Capture the cell that displays the provided text and extract its (X, Y) central coordinate. 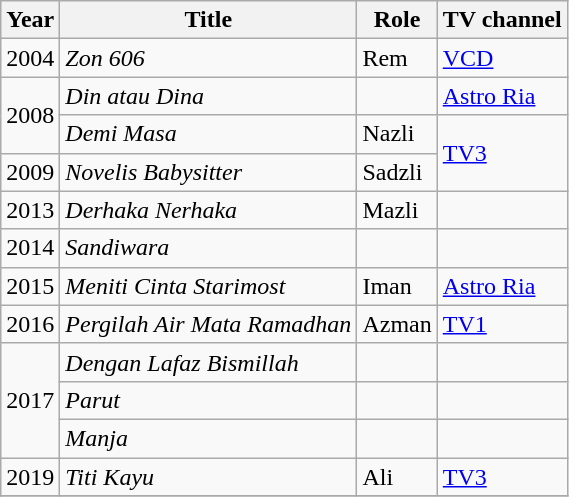
VCD (502, 58)
Nazli (397, 134)
2008 (30, 115)
2016 (30, 324)
Rem (397, 58)
Derhaka Nerhaka (208, 210)
2019 (30, 477)
2015 (30, 286)
2014 (30, 248)
Sadzli (397, 172)
2004 (30, 58)
Title (208, 20)
Role (397, 20)
Novelis Babysitter (208, 172)
Dengan Lafaz Bismillah (208, 362)
Manja (208, 438)
TV1 (502, 324)
Titi Kayu (208, 477)
2009 (30, 172)
Sandiwara (208, 248)
TV channel (502, 20)
Zon 606 (208, 58)
Azman (397, 324)
Pergilah Air Mata Ramadhan (208, 324)
Mazli (397, 210)
Din atau Dina (208, 96)
Ali (397, 477)
Year (30, 20)
Demi Masa (208, 134)
Meniti Cinta Starimost (208, 286)
2017 (30, 400)
Iman (397, 286)
Parut (208, 400)
2013 (30, 210)
